Extract the [x, y] coordinate from the center of the cell holding the provided text.  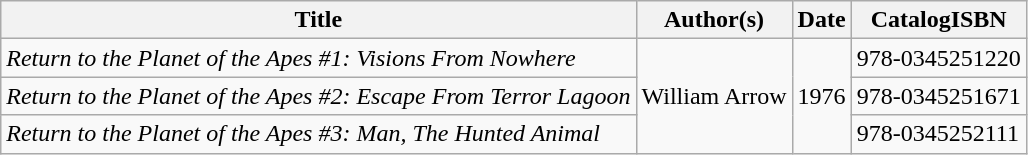
William Arrow [714, 96]
CatalogISBN [938, 20]
Date [822, 20]
Title [318, 20]
978-0345251671 [938, 96]
Return to the Planet of the Apes #3: Man, The Hunted Animal [318, 134]
Return to the Planet of the Apes #2: Escape From Terror Lagoon [318, 96]
978-0345252111 [938, 134]
Author(s) [714, 20]
Return to the Planet of the Apes #1: Visions From Nowhere [318, 58]
1976 [822, 96]
978-0345251220 [938, 58]
